Return (x, y) of the center of cell containing provided text 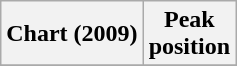
Chart (2009) (72, 34)
Peakposition (189, 34)
